Provide the (X, Y) coordinate of the cell's center where the given text is located.  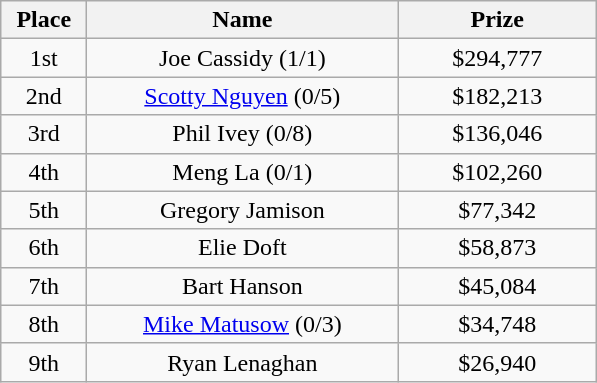
$182,213 (498, 96)
4th (44, 172)
Joe Cassidy (1/1) (242, 58)
Name (242, 20)
Prize (498, 20)
8th (44, 324)
Mike Matusow (0/3) (242, 324)
Bart Hanson (242, 286)
5th (44, 210)
$294,777 (498, 58)
2nd (44, 96)
$34,748 (498, 324)
Scotty Nguyen (0/5) (242, 96)
Elie Doft (242, 248)
Place (44, 20)
9th (44, 362)
1st (44, 58)
Phil Ivey (0/8) (242, 134)
$102,260 (498, 172)
$26,940 (498, 362)
Meng La (0/1) (242, 172)
7th (44, 286)
Gregory Jamison (242, 210)
Ryan Lenaghan (242, 362)
$77,342 (498, 210)
$136,046 (498, 134)
$45,084 (498, 286)
6th (44, 248)
$58,873 (498, 248)
3rd (44, 134)
